From the cell containing the given text, extract its center point as [x, y] coordinate. 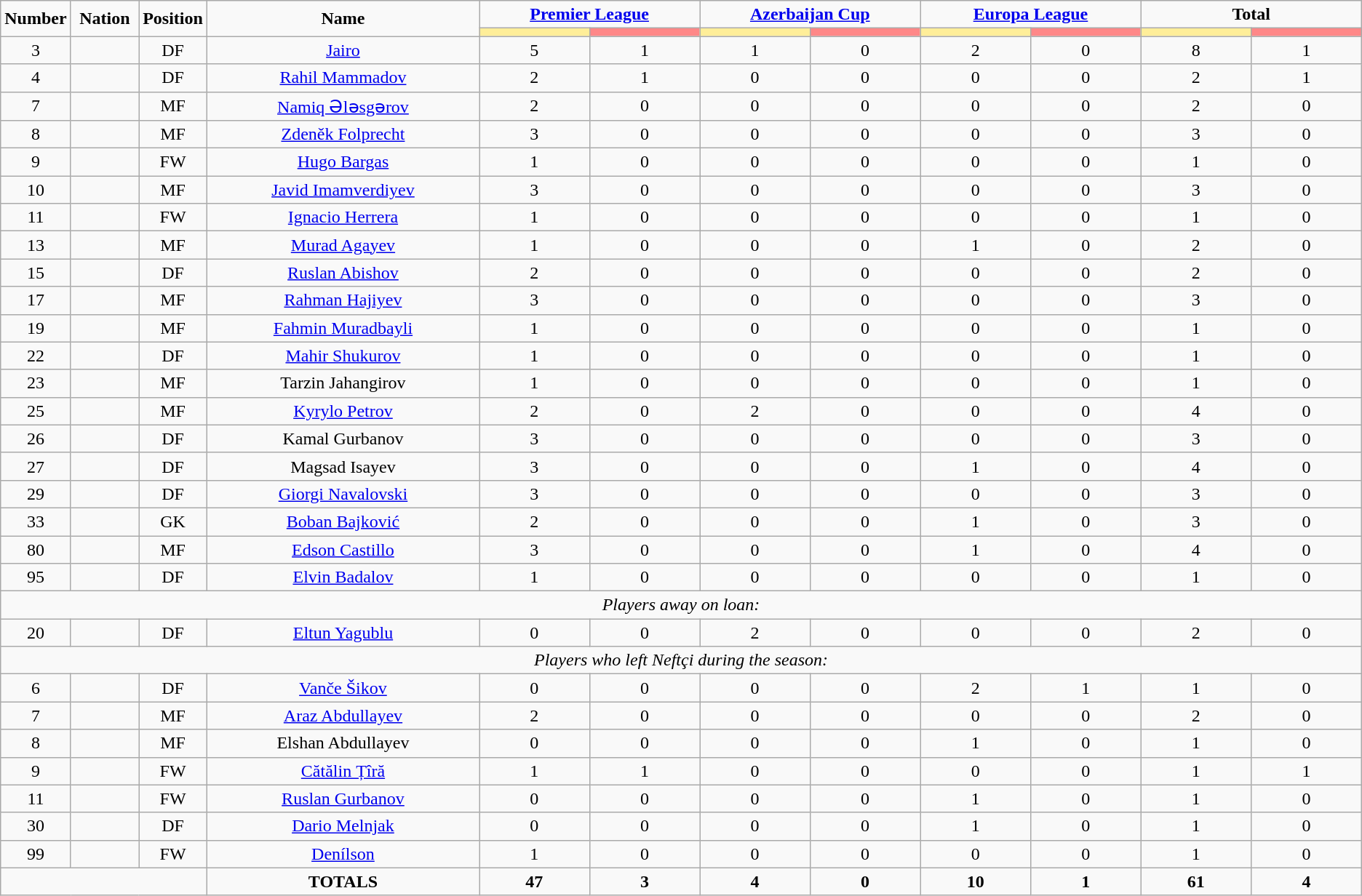
Vanče Šikov [343, 688]
Cătălin Țîră [343, 771]
Nation [105, 19]
29 [36, 494]
Araz Abdullayev [343, 716]
Denílson [343, 854]
Boban Bajković [343, 521]
Rahil Mammadov [343, 78]
Kyrylo Petrov [343, 411]
99 [36, 854]
Mahir Shukurov [343, 356]
Murad Agayev [343, 245]
Tarzin Jahangirov [343, 383]
Ruslan Gurbanov [343, 799]
Elvin Badalov [343, 577]
17 [36, 300]
20 [36, 633]
Number [36, 19]
Europa League [1030, 15]
Fahmin Muradbayli [343, 328]
GK [173, 521]
Position [173, 19]
61 [1196, 881]
13 [36, 245]
Jairo [343, 50]
6 [36, 688]
22 [36, 356]
Azerbaijan Cup [811, 15]
Ignacio Herrera [343, 217]
Elshan Abdullayev [343, 743]
Name [343, 19]
15 [36, 273]
30 [36, 826]
25 [36, 411]
5 [534, 50]
95 [36, 577]
Players who left Neftçi during the season: [681, 660]
Zdeněk Folprecht [343, 135]
Edson Castillo [343, 549]
Premier League [589, 15]
Rahman Hajiyev [343, 300]
Dario Melnjak [343, 826]
Total [1251, 15]
Hugo Bargas [343, 162]
Giorgi Navalovski [343, 494]
Ruslan Abishov [343, 273]
Javid Imamverdiyev [343, 190]
26 [36, 439]
80 [36, 549]
Players away on loan: [681, 605]
Namiq Ələsgərov [343, 106]
27 [36, 466]
TOTALS [343, 881]
Eltun Yagublu [343, 633]
19 [36, 328]
Magsad Isayev [343, 466]
47 [534, 881]
33 [36, 521]
23 [36, 383]
Kamal Gurbanov [343, 439]
